From the cell containing the given text, extract its center point as (X, Y) coordinate. 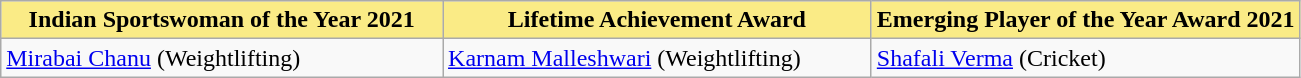
Emerging Player of the Year Award 2021 (1086, 20)
Indian Sportswoman of the Year 2021 (222, 20)
Mirabai Chanu (Weightlifting) (222, 58)
Karnam Malleshwari (Weightlifting) (658, 58)
Lifetime Achievement Award (658, 20)
Shafali Verma (Cricket) (1086, 58)
